Determine the [x, y] coordinate at the center of the cell enclosing the given text.  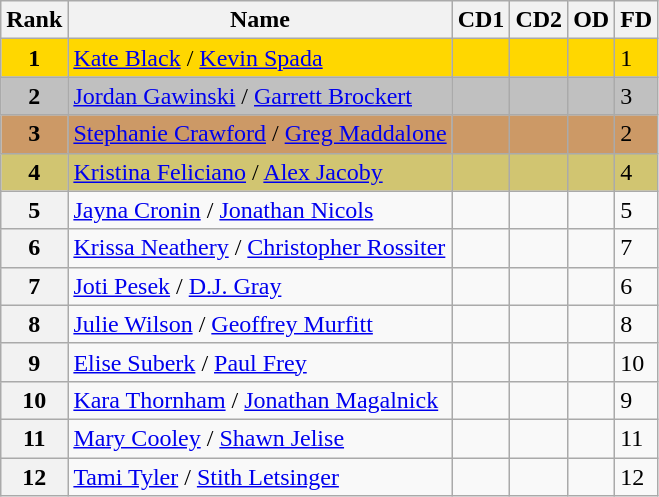
Kate Black / Kevin Spada [260, 58]
Rank [34, 20]
FD [636, 20]
CD2 [539, 20]
Krissa Neathery / Christopher Rossiter [260, 248]
CD1 [481, 20]
Kara Thornham / Jonathan Magalnick [260, 400]
Joti Pesek / D.J. Gray [260, 286]
Jayna Cronin / Jonathan Nicols [260, 210]
Tami Tyler / Stith Letsinger [260, 477]
Stephanie Crawford / Greg Maddalone [260, 134]
Jordan Gawinski / Garrett Brockert [260, 96]
Kristina Feliciano / Alex Jacoby [260, 172]
Julie Wilson / Geoffrey Murfitt [260, 324]
Elise Suberk / Paul Frey [260, 362]
OD [592, 20]
Name [260, 20]
Mary Cooley / Shawn Jelise [260, 438]
